Return [X, Y] of the center of cell containing provided text 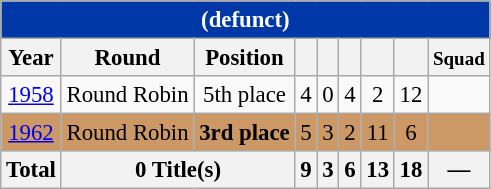
18 [410, 170]
5th place [244, 95]
5 [306, 133]
11 [378, 133]
Total [31, 170]
9 [306, 170]
1962 [31, 133]
Round [128, 58]
0 [328, 95]
(defunct) [246, 20]
Squad [459, 58]
3rd place [244, 133]
Year [31, 58]
12 [410, 95]
0 Title(s) [178, 170]
1958 [31, 95]
Position [244, 58]
13 [378, 170]
— [459, 170]
